Identify which cell holds the provided text, then report its [x, y] central coordinate. 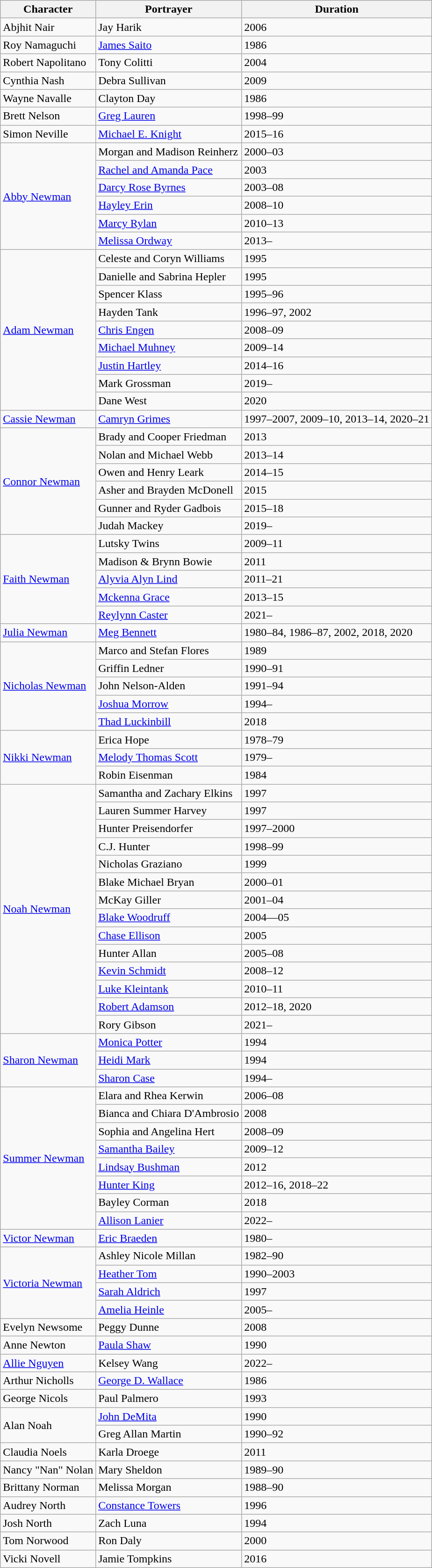
Bianca and Chiara D'Ambrosio [169, 1114]
Rachel and Amanda Pace [169, 169]
Luke Kleintank [169, 989]
2020 [337, 401]
Celeste and Coryn Williams [169, 259]
Allison Lanier [169, 1220]
1997–2007, 2009–10, 2013–14, 2020–21 [337, 419]
Karla Droege [169, 1452]
Blake Michael Bryan [169, 882]
Robert Adamson [169, 1006]
John DeMita [169, 1416]
2000 [337, 1541]
Brady and Cooper Friedman [169, 437]
Vicki Novell [48, 1559]
Josh North [48, 1523]
Melissa Morgan [169, 1488]
1997–2000 [337, 829]
1991–94 [337, 686]
2012 [337, 1167]
Sophia and Angelina Hert [169, 1131]
Darcy Rose Byrnes [169, 187]
2008–10 [337, 205]
Camryn Grimes [169, 419]
Zach Luna [169, 1523]
Wayne Navalle [48, 98]
Tom Norwood [48, 1541]
Erica Hope [169, 739]
2005– [337, 1309]
1996–97, 2002 [337, 312]
Lindsay Bushman [169, 1167]
Owen and Henry Leark [169, 472]
Greg Lauren [169, 116]
Ron Daly [169, 1541]
1989–90 [337, 1470]
2003–08 [337, 187]
2006 [337, 27]
Debra Sullivan [169, 80]
Gunner and Ryder Gadbois [169, 508]
2013–15 [337, 597]
Dane West [169, 401]
Audrey North [48, 1505]
Elara and Rhea Kerwin [169, 1096]
Reylynn Caster [169, 615]
Paul Palmero [169, 1399]
1988–90 [337, 1488]
Simon Neville [48, 134]
Justin Hartley [169, 365]
Robin Eisenman [169, 775]
Character [48, 9]
Anne Newton [48, 1345]
C.J. Hunter [169, 846]
2000–03 [337, 152]
Victor Newman [48, 1238]
Greg Allan Martin [169, 1434]
1993 [337, 1399]
Hunter Allan [169, 953]
Summer Newman [48, 1158]
Mary Sheldon [169, 1470]
1982–90 [337, 1256]
Marcy Rylan [169, 223]
2010–13 [337, 223]
Nolan and Michael Webb [169, 454]
Tony Colitti [169, 63]
2009–14 [337, 348]
Paula Shaw [169, 1345]
1999 [337, 864]
2005 [337, 935]
1989 [337, 650]
Abby Newman [48, 196]
2016 [337, 1559]
Allie Nguyen [48, 1363]
Constance Towers [169, 1505]
Clayton Day [169, 98]
Ashley Nicole Millan [169, 1256]
2012–16, 2018–22 [337, 1185]
Eric Braeden [169, 1238]
Mckenna Grace [169, 597]
Roy Namaguchi [48, 45]
Brittany Norman [48, 1488]
Asher and Brayden McDonell [169, 490]
2003 [337, 169]
2011–21 [337, 579]
2015–16 [337, 134]
2009–11 [337, 544]
Robert Napolitano [48, 63]
2006–08 [337, 1096]
2009–12 [337, 1149]
Noah Newman [48, 909]
2001–04 [337, 900]
Hunter King [169, 1185]
Amelia Heinle [169, 1309]
2012–18, 2020 [337, 1006]
Sharon Newman [48, 1060]
Hayden Tank [169, 312]
Peggy Dunne [169, 1327]
1978–79 [337, 739]
Alyvia Alyn Lind [169, 579]
Cynthia Nash [48, 80]
Rory Gibson [169, 1024]
2004—05 [337, 918]
Monica Potter [169, 1042]
1990–91 [337, 668]
1980–84, 1986–87, 2002, 2018, 2020 [337, 633]
Meg Bennett [169, 633]
2013 [337, 437]
Evelyn Newsome [48, 1327]
Madison & Brynn Bowie [169, 562]
Kelsey Wang [169, 1363]
2010–11 [337, 989]
2014–15 [337, 472]
Griffin Ledner [169, 668]
2015–18 [337, 508]
Alan Noah [48, 1425]
Nicholas Graziano [169, 864]
Faith Newman [48, 579]
Claudia Noels [48, 1452]
George Nicols [48, 1399]
Nancy "Nan" Nolan [48, 1470]
1995–96 [337, 294]
1984 [337, 775]
Duration [337, 9]
Joshua Morrow [169, 704]
Marco and Stefan Flores [169, 650]
Mark Grossman [169, 383]
Hunter Preisendorfer [169, 829]
2014–16 [337, 365]
Sarah Aldrich [169, 1291]
Morgan and Madison Reinherz [169, 152]
Judah Mackey [169, 526]
Samantha Bailey [169, 1149]
2005–08 [337, 953]
Sharon Case [169, 1078]
2009 [337, 80]
Lutsky Twins [169, 544]
Connor Newman [48, 481]
1979– [337, 757]
2013–14 [337, 454]
2013– [337, 241]
Heidi Mark [169, 1060]
2004 [337, 63]
John Nelson-Alden [169, 686]
Kevin Schmidt [169, 971]
Danielle and Sabrina Hepler [169, 277]
Arthur Nicholls [48, 1381]
Melissa Ordway [169, 241]
Portrayer [169, 9]
Spencer Klass [169, 294]
Samantha and Zachary Elkins [169, 793]
Hayley Erin [169, 205]
2000–01 [337, 882]
Victoria Newman [48, 1283]
George D. Wallace [169, 1381]
Adam Newman [48, 330]
James Saito [169, 45]
Abjhit Nair [48, 27]
Julia Newman [48, 633]
2008–12 [337, 971]
Heather Tom [169, 1274]
Nicholas Newman [48, 686]
1996 [337, 1505]
Lauren Summer Harvey [169, 811]
Melody Thomas Scott [169, 757]
Jamie Tompkins [169, 1559]
Jay Harik [169, 27]
Cassie Newman [48, 419]
2015 [337, 490]
Bayley Corman [169, 1203]
Michael Muhney [169, 348]
Nikki Newman [48, 757]
Thad Luckinbill [169, 722]
Blake Woodruff [169, 918]
Chris Engen [169, 330]
1980– [337, 1238]
Michael E. Knight [169, 134]
1990–92 [337, 1434]
Brett Nelson [48, 116]
1990–2003 [337, 1274]
Chase Ellison [169, 935]
McKay Giller [169, 900]
